From the cell containing the given text, extract its center point as [x, y] coordinate. 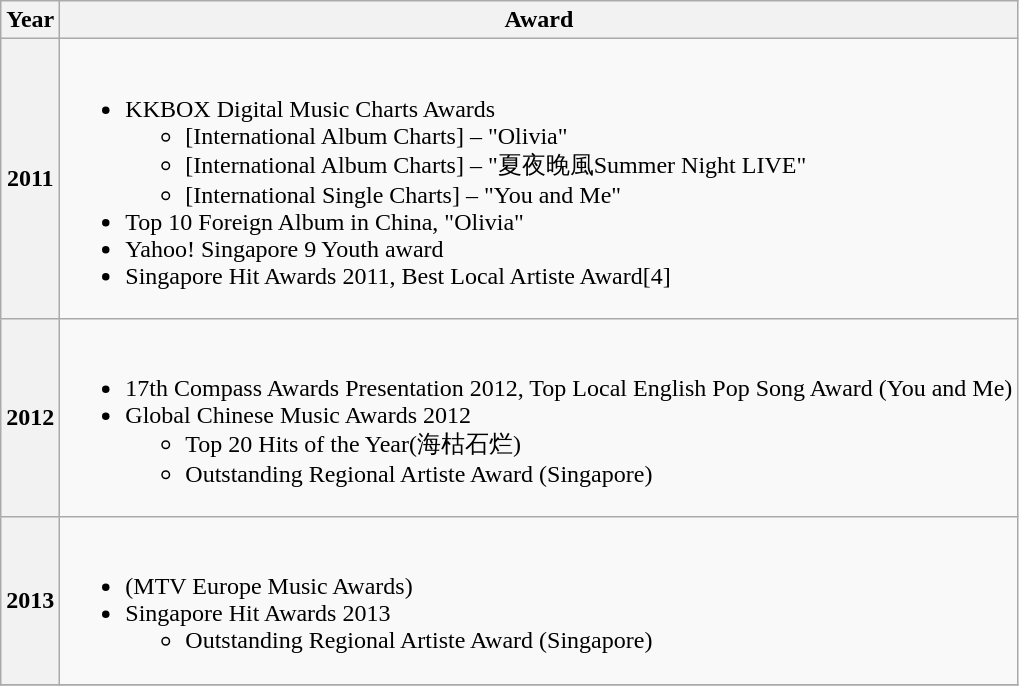
2012 [30, 418]
Year [30, 20]
2011 [30, 179]
2013 [30, 600]
Award [539, 20]
(MTV Europe Music Awards)Singapore Hit Awards 2013Outstanding Regional Artiste Award (Singapore) [539, 600]
